Pinpoint the cell where the given text exists, returning its [X, Y] midpoint coordinate. 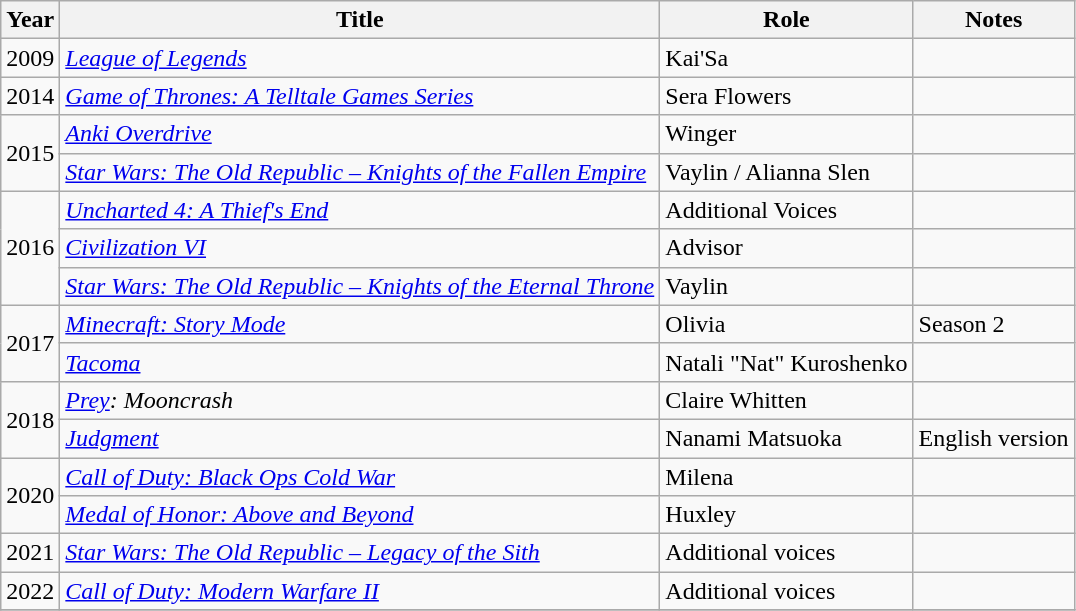
2022 [30, 591]
League of Legends [360, 58]
Prey: Mooncrash [360, 400]
Vaylin [786, 286]
Minecraft: Story Mode [360, 324]
Season 2 [994, 324]
Additional Voices [786, 210]
2020 [30, 496]
Tacoma [360, 362]
Advisor [786, 248]
Kai'Sa [786, 58]
Game of Thrones: A Telltale Games Series [360, 96]
Uncharted 4: A Thief's End [360, 210]
Year [30, 20]
2016 [30, 248]
Star Wars: The Old Republic – Legacy of the Sith [360, 553]
English version [994, 438]
Sera Flowers [786, 96]
2009 [30, 58]
Nanami Matsuoka [786, 438]
2018 [30, 419]
2015 [30, 153]
Star Wars: The Old Republic – Knights of the Fallen Empire [360, 172]
Civilization VI [360, 248]
Vaylin / Alianna Slen [786, 172]
Claire Whitten [786, 400]
Call of Duty: Black Ops Cold War [360, 477]
2021 [30, 553]
Call of Duty: Modern Warfare II [360, 591]
Milena [786, 477]
Winger [786, 134]
Notes [994, 20]
2014 [30, 96]
Olivia [786, 324]
Role [786, 20]
Natali "Nat" Kuroshenko [786, 362]
Star Wars: The Old Republic – Knights of the Eternal Throne [360, 286]
Anki Overdrive [360, 134]
Medal of Honor: Above and Beyond [360, 515]
2017 [30, 343]
Judgment [360, 438]
Title [360, 20]
Huxley [786, 515]
